From the cell containing the given text, extract its center point as (x, y) coordinate. 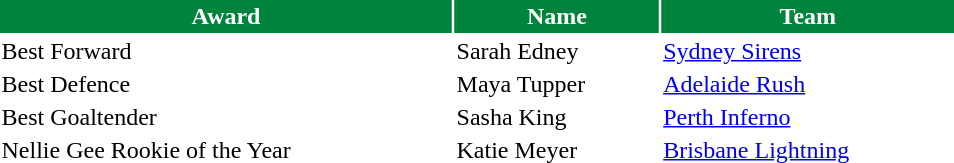
Best Goaltender (226, 117)
Award (226, 16)
Sydney Sirens (808, 51)
Best Defence (226, 84)
Sarah Edney (557, 51)
Team (808, 16)
Name (557, 16)
Adelaide Rush (808, 84)
Best Forward (226, 51)
Maya Tupper (557, 84)
Sasha King (557, 117)
Perth Inferno (808, 117)
